Identify which cell holds the provided text, then report its [X, Y] central coordinate. 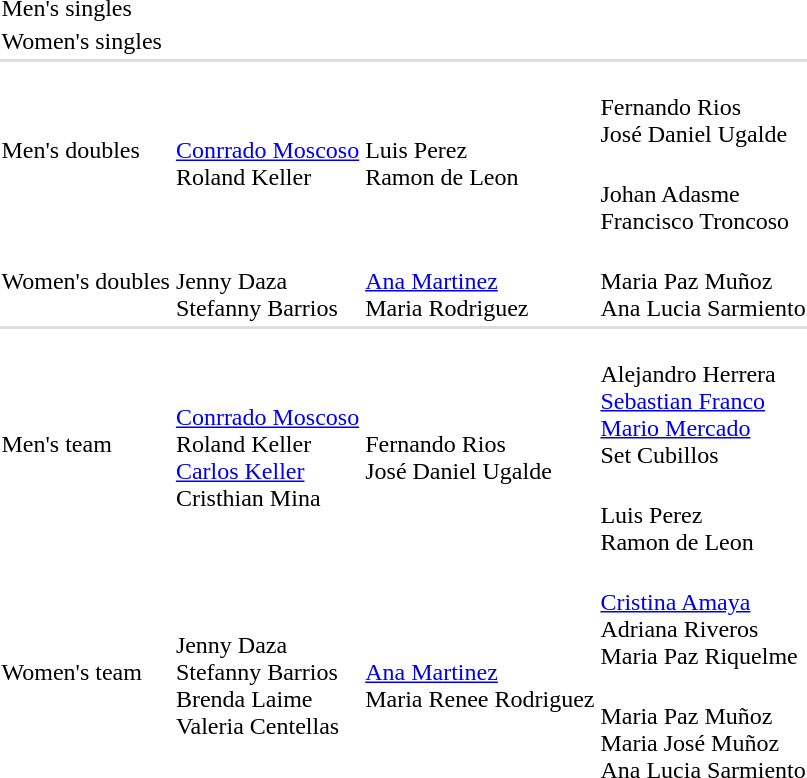
Ana MartinezMaria Rodriguez [480, 281]
Maria Paz MuñozAna Lucia Sarmiento [703, 281]
Conrrado MoscosoRoland Keller [267, 150]
Women's doubles [86, 281]
Men's team [86, 444]
Johan AdasmeFrancisco Troncoso [703, 194]
Jenny DazaStefanny Barrios [267, 281]
Cristina AmayaAdriana RiverosMaria Paz Riquelme [703, 616]
Conrrado MoscosoRoland KellerCarlos KellerCristhian Mina [267, 444]
Men's doubles [86, 150]
Alejandro HerreraSebastian FrancoMario MercadoSet Cubillos [703, 401]
Women's singles [86, 41]
